Return [X, Y] of the center of cell containing provided text 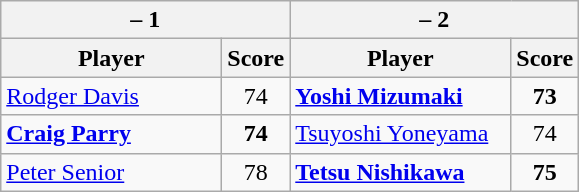
Yoshi Mizumaki [400, 96]
Peter Senior [112, 172]
Craig Parry [112, 134]
75 [545, 172]
Tsuyoshi Yoneyama [400, 134]
Tetsu Nishikawa [400, 172]
78 [256, 172]
Rodger Davis [112, 96]
73 [545, 96]
– 1 [146, 20]
– 2 [434, 20]
